From the cell containing the given text, extract its center point as [X, Y] coordinate. 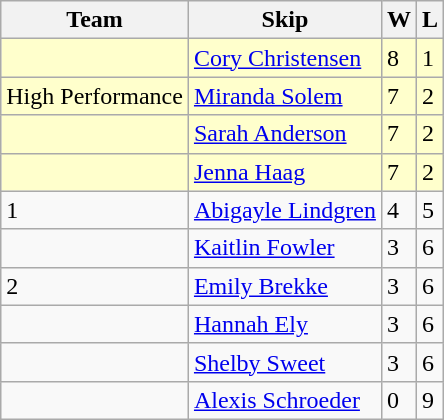
Sarah Anderson [284, 134]
Hannah Ely [284, 324]
High Performance [95, 96]
Kaitlin Fowler [284, 248]
Cory Christensen [284, 58]
Skip [284, 20]
Shelby Sweet [284, 362]
Jenna Haag [284, 172]
8 [398, 58]
4 [398, 210]
9 [430, 400]
5 [430, 210]
Emily Brekke [284, 286]
Abigayle Lindgren [284, 210]
W [398, 20]
Team [95, 20]
Miranda Solem [284, 96]
0 [398, 400]
L [430, 20]
Alexis Schroeder [284, 400]
